From the cell containing the given text, extract its center point as [X, Y] coordinate. 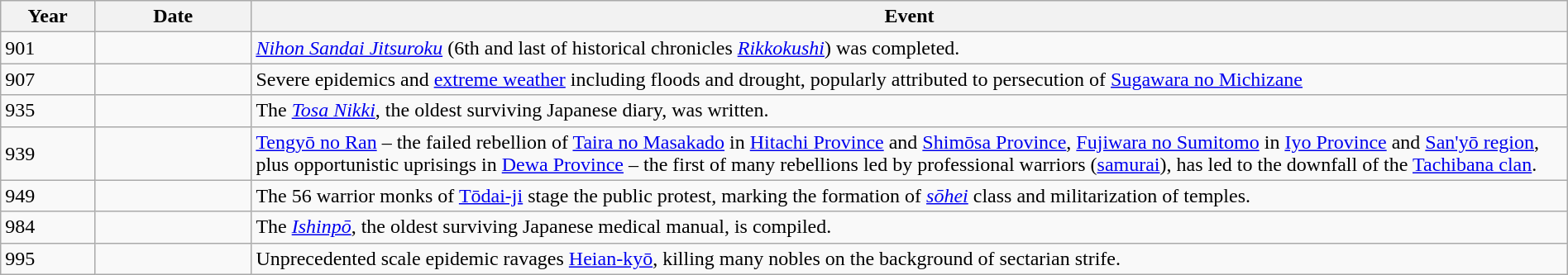
The 56 warrior monks of Tōdai-ji stage the public protest, marking the formation of sōhei class and militarization of temples. [910, 196]
949 [48, 196]
Nihon Sandai Jitsuroku (6th and last of historical chronicles Rikkokushi) was completed. [910, 48]
Severe epidemics and extreme weather including floods and drought, popularly attributed to persecution of Sugawara no Michizane [910, 79]
939 [48, 154]
Date [172, 17]
Year [48, 17]
907 [48, 79]
The Tosa Nikki, the oldest surviving Japanese diary, was written. [910, 111]
Unprecedented scale epidemic ravages Heian-kyō, killing many nobles on the background of sectarian strife. [910, 258]
901 [48, 48]
995 [48, 258]
The Ishinpō, the oldest surviving Japanese medical manual, is compiled. [910, 227]
984 [48, 227]
Event [910, 17]
935 [48, 111]
